Search for the cell housing the specified text and yield its [X, Y] center coordinate. 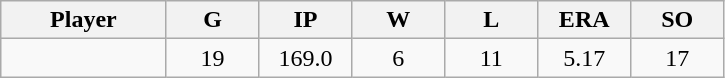
L [492, 20]
6 [398, 58]
5.17 [584, 58]
17 [678, 58]
19 [212, 58]
SO [678, 20]
W [398, 20]
G [212, 20]
ERA [584, 20]
169.0 [306, 58]
Player [84, 20]
11 [492, 58]
IP [306, 20]
